Extract the (X, Y) coordinate from the center of the cell holding the provided text.  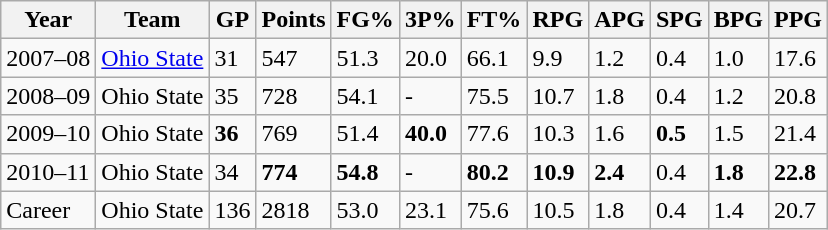
2.4 (620, 172)
FT% (494, 20)
2008–09 (48, 96)
774 (294, 172)
17.6 (798, 58)
35 (232, 96)
2009–10 (48, 134)
75.5 (494, 96)
728 (294, 96)
GP (232, 20)
54.1 (365, 96)
51.3 (365, 58)
40.0 (430, 134)
FG% (365, 20)
547 (294, 58)
136 (232, 210)
2818 (294, 210)
0.5 (679, 134)
10.9 (558, 172)
51.4 (365, 134)
21.4 (798, 134)
1.5 (738, 134)
Points (294, 20)
BPG (738, 20)
9.9 (558, 58)
1.4 (738, 210)
66.1 (494, 58)
3P% (430, 20)
APG (620, 20)
2007–08 (48, 58)
31 (232, 58)
1.6 (620, 134)
Year (48, 20)
20.0 (430, 58)
80.2 (494, 172)
Team (152, 20)
77.6 (494, 134)
10.3 (558, 134)
20.7 (798, 210)
2010–11 (48, 172)
PPG (798, 20)
10.7 (558, 96)
769 (294, 134)
34 (232, 172)
SPG (679, 20)
Career (48, 210)
22.8 (798, 172)
10.5 (558, 210)
75.6 (494, 210)
36 (232, 134)
54.8 (365, 172)
53.0 (365, 210)
1.0 (738, 58)
20.8 (798, 96)
23.1 (430, 210)
RPG (558, 20)
